From the cell containing the given text, extract its center point as [X, Y] coordinate. 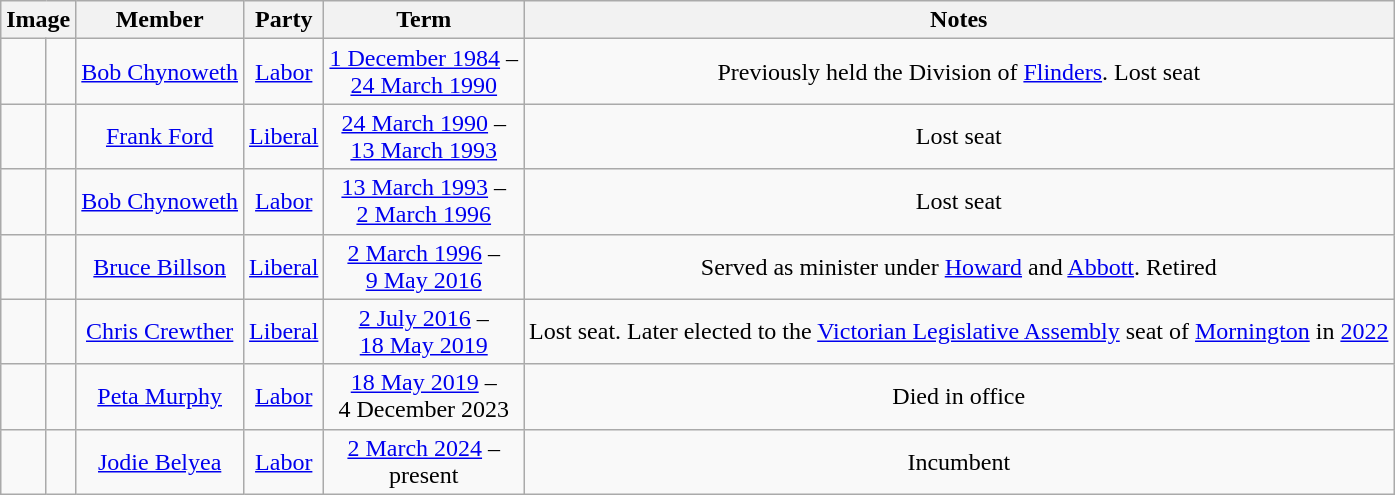
Chris Crewther [160, 332]
2 July 2016 –18 May 2019 [424, 332]
13 March 1993 –2 March 1996 [424, 202]
Party [284, 20]
Incumbent [959, 462]
2 March 1996 –9 May 2016 [424, 266]
Jodie Belyea [160, 462]
Previously held the Division of Flinders. Lost seat [959, 72]
18 May 2019 –4 December 2023 [424, 396]
24 March 1990 –13 March 1993 [424, 136]
Served as minister under Howard and Abbott. Retired [959, 266]
Term [424, 20]
2 March 2024 –present [424, 462]
Frank Ford [160, 136]
Peta Murphy [160, 396]
Image [38, 20]
Member [160, 20]
1 December 1984 –24 March 1990 [424, 72]
Bruce Billson [160, 266]
Lost seat. Later elected to the Victorian Legislative Assembly seat of Mornington in 2022 [959, 332]
Notes [959, 20]
Died in office [959, 396]
